Scan for the cell matching the given text and deliver its [X, Y] coordinate at center. 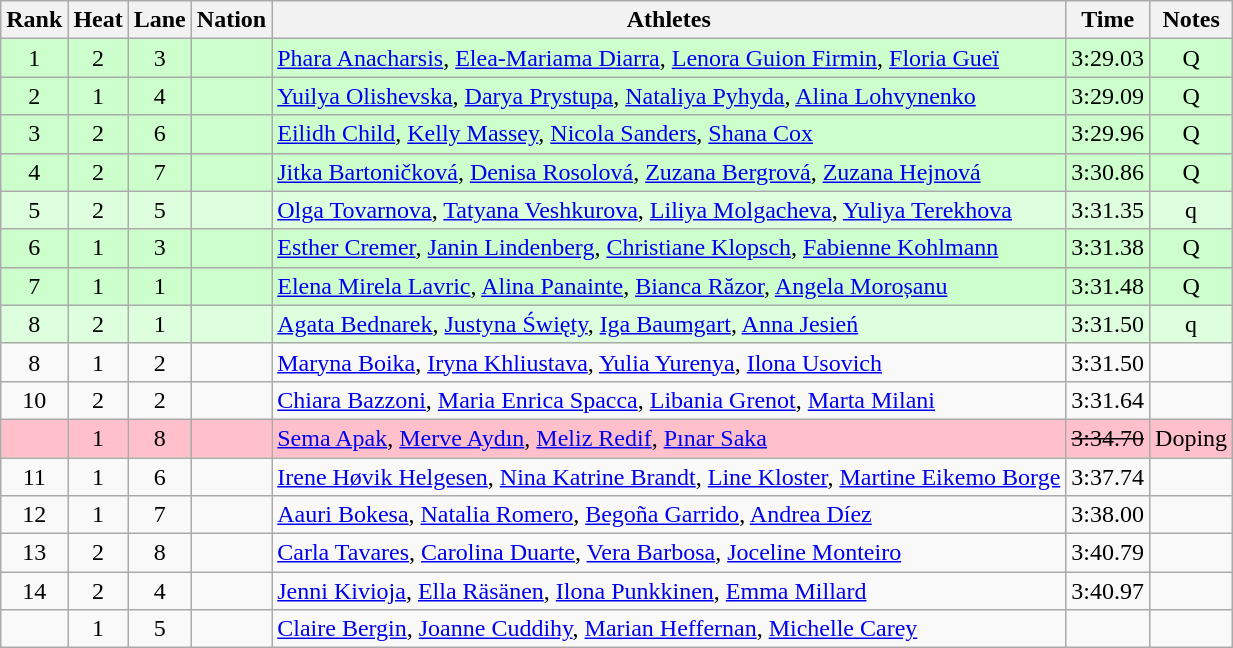
Lane [160, 20]
3:40.79 [1108, 553]
Phara Anacharsis, Elea-Mariama Diarra, Lenora Guion Firmin, Floria Gueï [669, 58]
Claire Bergin, Joanne Cuddihy, Marian Heffernan, Michelle Carey [669, 629]
Rank [34, 20]
11 [34, 477]
Jitka Bartoničková, Denisa Rosolová, Zuzana Bergrová, Zuzana Hejnová [669, 172]
Heat [98, 20]
Aauri Bokesa, Natalia Romero, Begoña Garrido, Andrea Díez [669, 515]
Notes [1192, 20]
3:38.00 [1108, 515]
Elena Mirela Lavric, Alina Panainte, Bianca Răzor, Angela Moroșanu [669, 286]
12 [34, 515]
Athletes [669, 20]
Agata Bednarek, Justyna Święty, Iga Baumgart, Anna Jesień [669, 324]
3:37.74 [1108, 477]
3:29.09 [1108, 96]
14 [34, 591]
Maryna Boika, Iryna Khliustava, Yulia Yurenya, Ilona Usovich [669, 362]
Olga Tovarnova, Tatyana Veshkurova, Liliya Molgacheva, Yuliya Terekhova [669, 210]
3:31.64 [1108, 400]
3:29.96 [1108, 134]
3:29.03 [1108, 58]
3:34.70 [1108, 438]
3:31.35 [1108, 210]
Eilidh Child, Kelly Massey, Nicola Sanders, Shana Cox [669, 134]
Carla Tavares, Carolina Duarte, Vera Barbosa, Joceline Monteiro [669, 553]
3:40.97 [1108, 591]
Chiara Bazzoni, Maria Enrica Spacca, Libania Grenot, Marta Milani [669, 400]
Jenni Kivioja, Ella Räsänen, Ilona Punkkinen, Emma Millard [669, 591]
Yuilya Olishevska, Darya Prystupa, Nataliya Pyhyda, Alina Lohvynenko [669, 96]
13 [34, 553]
Doping [1192, 438]
Esther Cremer, Janin Lindenberg, Christiane Klopsch, Fabienne Kohlmann [669, 248]
3:30.86 [1108, 172]
10 [34, 400]
3:31.38 [1108, 248]
Nation [231, 20]
Irene Høvik Helgesen, Nina Katrine Brandt, Line Kloster, Martine Eikemo Borge [669, 477]
Time [1108, 20]
Sema Apak, Merve Aydın, Meliz Redif, Pınar Saka [669, 438]
3:31.48 [1108, 286]
